Scan for the cell matching the given text and deliver its [X, Y] coordinate at center. 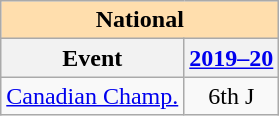
Event [92, 58]
2019–20 [232, 58]
6th J [232, 96]
Canadian Champ. [92, 96]
National [140, 20]
